For the text-containing cell, return its midpoint in [X, Y] coordinate format. 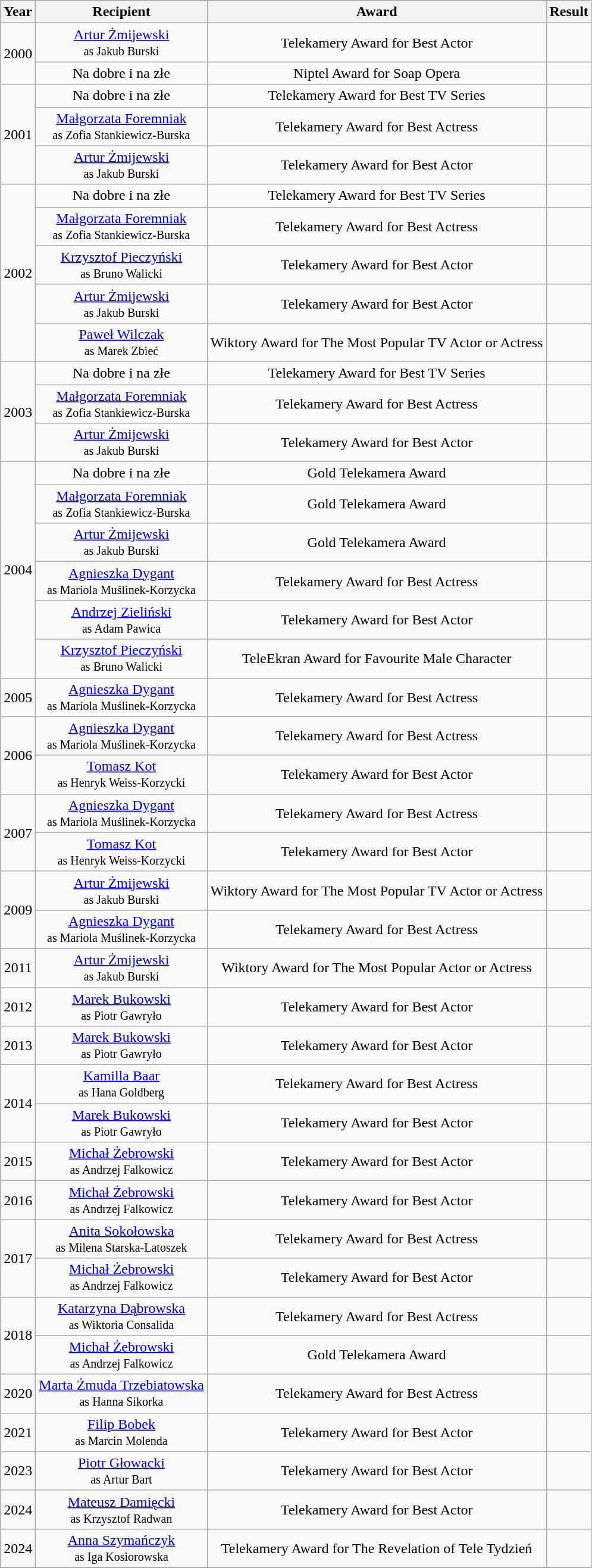
Filip Bobekas Marcin Molenda [121, 1432]
Paweł Wilczakas Marek Zbieć [121, 342]
TeleEkran Award for Favourite Male Character [377, 659]
Year [18, 12]
2006 [18, 755]
Anna Szymańczykas Iga Kosiorowska [121, 1548]
Telekamery Award for The Revelation of Tele Tydzień [377, 1548]
2002 [18, 273]
2011 [18, 968]
Andrzej Zielińskias Adam Pawica [121, 620]
Award [377, 12]
Wiktory Award for The Most Popular Actor or Actress [377, 968]
Anita Sokołowskaas Milena Starska-Latoszek [121, 1239]
Kamilla Baaras Hana Goldberg [121, 1085]
Niptel Award for Soap Opera [377, 73]
2003 [18, 411]
2004 [18, 570]
2000 [18, 54]
Mateusz Damięckias Krzysztof Radwan [121, 1509]
2013 [18, 1045]
Result [569, 12]
2016 [18, 1200]
2023 [18, 1471]
2009 [18, 910]
2018 [18, 1336]
2001 [18, 134]
2007 [18, 832]
Marta Żmuda Trzebiatowskaas Hanna Sikorka [121, 1394]
2020 [18, 1394]
Katarzyna Dąbrowskaas Wiktoria Consalida [121, 1316]
2012 [18, 1006]
2005 [18, 697]
2014 [18, 1104]
2015 [18, 1162]
2021 [18, 1432]
2017 [18, 1258]
Piotr Głowackias Artur Bart [121, 1471]
Recipient [121, 12]
